Detect which cell encompasses the target text, then output its (X, Y) center coordinate. 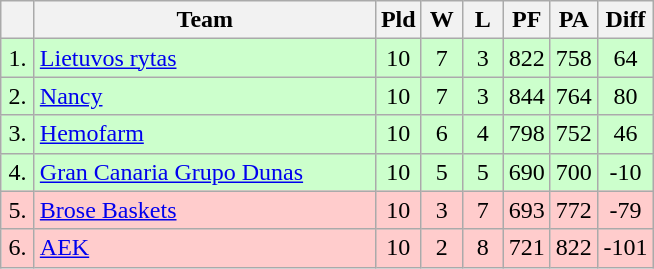
PF (526, 20)
798 (526, 134)
80 (625, 96)
L (482, 20)
-101 (625, 248)
2 (442, 248)
752 (574, 134)
46 (625, 134)
4 (482, 134)
690 (526, 172)
Hemofarm (204, 134)
772 (574, 210)
PA (574, 20)
-10 (625, 172)
Brose Baskets (204, 210)
693 (526, 210)
Gran Canaria Grupo Dunas (204, 172)
3. (18, 134)
Lietuvos rytas (204, 58)
Nancy (204, 96)
Pld (398, 20)
764 (574, 96)
Team (204, 20)
5. (18, 210)
AEK (204, 248)
758 (574, 58)
1. (18, 58)
4. (18, 172)
721 (526, 248)
6. (18, 248)
2. (18, 96)
700 (574, 172)
W (442, 20)
-79 (625, 210)
Diff (625, 20)
6 (442, 134)
844 (526, 96)
8 (482, 248)
64 (625, 58)
